Return the (X, Y) coordinate for the center point of the cell that contains the specified text.  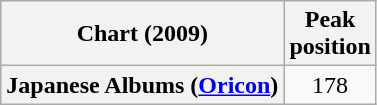
Peak position (330, 34)
Japanese Albums (Oricon) (142, 85)
Chart (2009) (142, 34)
178 (330, 85)
